Identify which cell holds the provided text, then report its (X, Y) central coordinate. 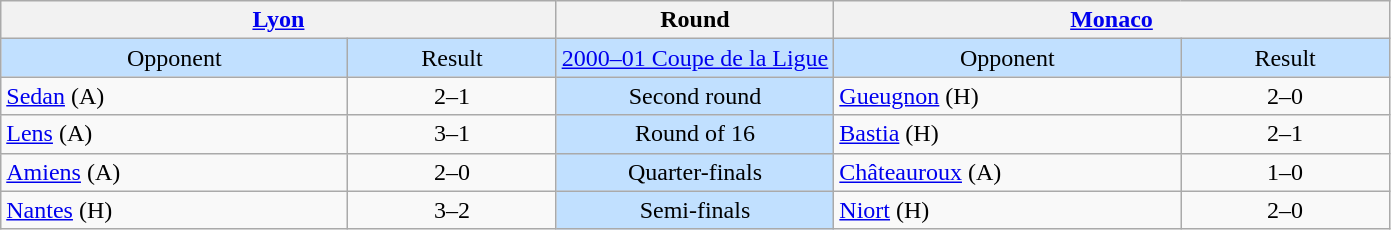
Round of 16 (695, 134)
1–0 (1285, 172)
Amiens (A) (174, 172)
Niort (H) (1008, 210)
Lyon (278, 20)
Nantes (H) (174, 210)
Monaco (1112, 20)
Semi-finals (695, 210)
Châteauroux (A) (1008, 172)
Gueugnon (H) (1008, 96)
3–2 (452, 210)
Lens (A) (174, 134)
Sedan (A) (174, 96)
3–1 (452, 134)
Quarter-finals (695, 172)
Round (695, 20)
2000–01 Coupe de la Ligue (695, 58)
Second round (695, 96)
Bastia (H) (1008, 134)
